Find where the given text appears and provide that cell's center as [x, y] coordinate. 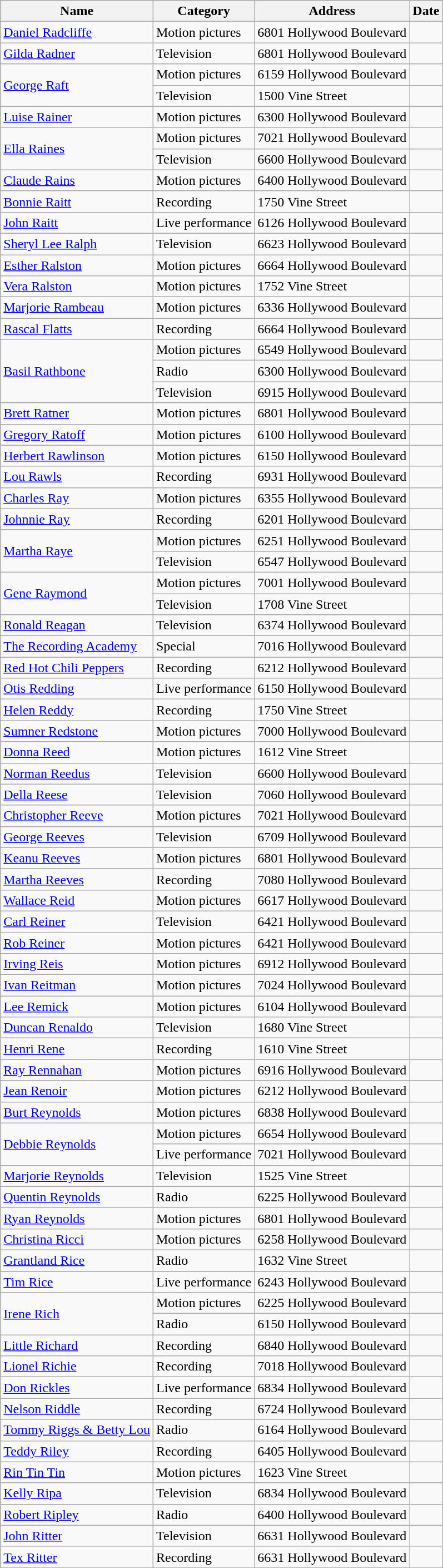
6915 Hollywood Boulevard [332, 392]
Henri Rene [77, 1049]
Red Hot Chili Peppers [77, 668]
Little Richard [77, 1345]
Norman Reedus [77, 773]
Irving Reis [77, 964]
6159 Hollywood Boulevard [332, 75]
Ivan Reitman [77, 985]
Della Reese [77, 795]
Burt Reynolds [77, 1112]
6258 Hollywood Boulevard [332, 1239]
6709 Hollywood Boulevard [332, 837]
1612 Vine Street [332, 752]
Kelly Ripa [77, 1493]
1525 Vine Street [332, 1176]
7024 Hollywood Boulevard [332, 985]
Lou Rawls [77, 477]
6104 Hollywood Boulevard [332, 1007]
Christina Ricci [77, 1239]
The Recording Academy [77, 647]
Claude Rains [77, 180]
John Ritter [77, 1536]
6201 Hollywood Boulevard [332, 519]
Carl Reiner [77, 921]
Gilda Radner [77, 53]
Jean Renoir [77, 1091]
6251 Hollywood Boulevard [332, 540]
Christopher Reeve [77, 816]
Marjorie Reynolds [77, 1176]
Name [77, 11]
6931 Hollywood Boulevard [332, 477]
Herbert Rawlinson [77, 456]
Keanu Reeves [77, 858]
Bonnie Raitt [77, 201]
6916 Hollywood Boulevard [332, 1070]
6549 Hollywood Boulevard [332, 350]
6336 Hollywood Boulevard [332, 308]
Rin Tin Tin [77, 1472]
Tim Rice [77, 1281]
Otis Redding [77, 689]
Grantland Rice [77, 1260]
6912 Hollywood Boulevard [332, 964]
6623 Hollywood Boulevard [332, 244]
Ella Raines [77, 149]
6126 Hollywood Boulevard [332, 223]
Rascal Flatts [77, 329]
Daniel Radcliffe [77, 32]
7001 Hollywood Boulevard [332, 583]
George Reeves [77, 837]
Wallace Reid [77, 900]
7018 Hollywood Boulevard [332, 1367]
6405 Hollywood Boulevard [332, 1451]
Irene Rich [77, 1314]
Ryan Reynolds [77, 1218]
Don Rickles [77, 1388]
Gregory Ratoff [77, 435]
6374 Hollywood Boulevard [332, 625]
6617 Hollywood Boulevard [332, 900]
Sumner Redstone [77, 731]
6547 Hollywood Boulevard [332, 561]
1680 Vine Street [332, 1028]
Lee Remick [77, 1007]
Esther Ralston [77, 265]
6838 Hollywood Boulevard [332, 1112]
1610 Vine Street [332, 1049]
John Raitt [77, 223]
Tommy Riggs & Betty Lou [77, 1430]
Special [203, 647]
6654 Hollywood Boulevard [332, 1133]
Charles Ray [77, 498]
6100 Hollywood Boulevard [332, 435]
Quentin Reynolds [77, 1197]
Martha Raye [77, 551]
6355 Hollywood Boulevard [332, 498]
Lionel Richie [77, 1367]
Sheryl Lee Ralph [77, 244]
Helen Reddy [77, 710]
Duncan Renaldo [77, 1028]
6243 Hollywood Boulevard [332, 1281]
Robert Ripley [77, 1515]
1632 Vine Street [332, 1260]
Martha Reeves [77, 879]
Ronald Reagan [77, 625]
Brett Ratner [77, 413]
6840 Hollywood Boulevard [332, 1345]
Gene Raymond [77, 593]
1500 Vine Street [332, 96]
Teddy Riley [77, 1451]
Rob Reiner [77, 943]
Donna Reed [77, 752]
6724 Hollywood Boulevard [332, 1409]
Tex Ritter [77, 1557]
Johnnie Ray [77, 519]
Marjorie Rambeau [77, 308]
7016 Hollywood Boulevard [332, 647]
Date [426, 11]
Address [332, 11]
Basil Rathbone [77, 371]
1623 Vine Street [332, 1472]
Vera Ralston [77, 287]
Category [203, 11]
1708 Vine Street [332, 604]
Debbie Reynolds [77, 1144]
Nelson Riddle [77, 1409]
7060 Hollywood Boulevard [332, 795]
7080 Hollywood Boulevard [332, 879]
7000 Hollywood Boulevard [332, 731]
Luise Rainer [77, 117]
6164 Hollywood Boulevard [332, 1430]
George Raft [77, 85]
Ray Rennahan [77, 1070]
1752 Vine Street [332, 287]
